Detect which cell encompasses the target text, then output its [x, y] center coordinate. 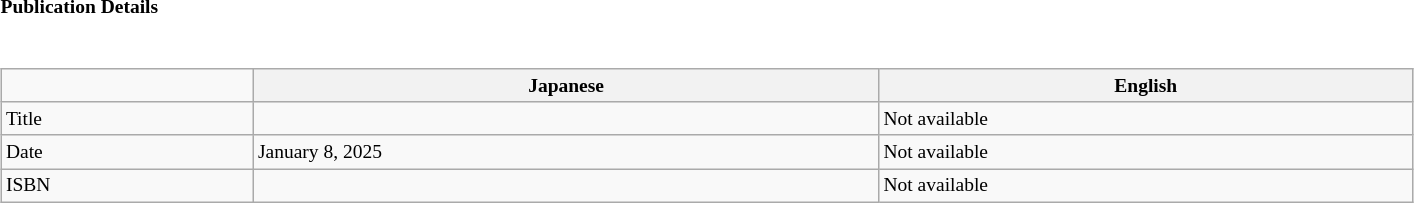
January 8, 2025 [566, 152]
Japanese [566, 86]
ISBN [127, 186]
Title [127, 118]
English [1146, 86]
Date [127, 152]
